Search for the cell housing the specified text and yield its [x, y] center coordinate. 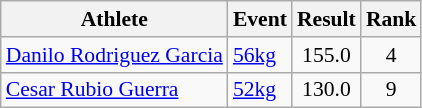
Cesar Rubio Guerra [114, 90]
Athlete [114, 19]
52kg [260, 90]
130.0 [326, 90]
Event [260, 19]
56kg [260, 55]
Result [326, 19]
155.0 [326, 55]
Danilo Rodriguez Garcia [114, 55]
Rank [392, 19]
4 [392, 55]
9 [392, 90]
